Provide the (X, Y) coordinate of the cell's center where the given text is located.  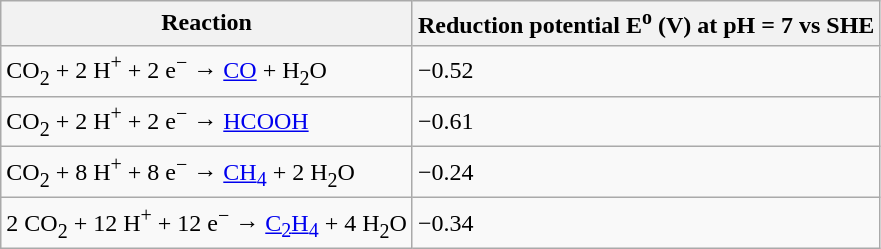
Reduction potential Eo (V) at pH = 7 vs SHE (646, 24)
CO2 + 8 H+ + 8 e− → CH4 + 2 H2O (207, 172)
CO2 + 2 H+ + 2 e− → CO + H2O (207, 70)
CO2 + 2 H+ + 2 e− → HCOOH (207, 122)
−0.24 (646, 172)
−0.61 (646, 122)
−0.52 (646, 70)
Reaction (207, 24)
−0.34 (646, 224)
2 CO2 + 12 H+ + 12 e− → C2H4 + 4 H2O (207, 224)
